Determine the (X, Y) coordinate at the center of the cell enclosing the given text.  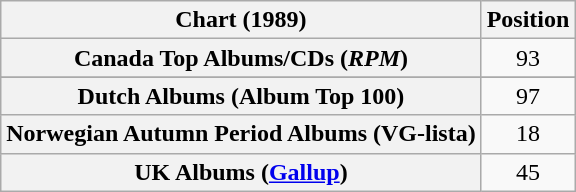
45 (528, 172)
97 (528, 96)
18 (528, 134)
Position (528, 20)
Chart (1989) (241, 20)
Dutch Albums (Album Top 100) (241, 96)
Norwegian Autumn Period Albums (VG-lista) (241, 134)
93 (528, 58)
UK Albums (Gallup) (241, 172)
Canada Top Albums/CDs (RPM) (241, 58)
